Detect which cell encompasses the target text, then output its [X, Y] center coordinate. 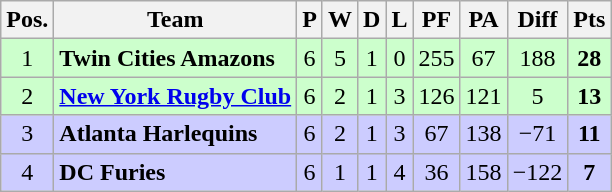
255 [436, 58]
−122 [538, 172]
DC Furies [176, 172]
158 [484, 172]
PF [436, 20]
W [340, 20]
Pts [590, 20]
Pos. [28, 20]
Team [176, 20]
New York Rugby Club [176, 96]
36 [436, 172]
0 [400, 58]
138 [484, 134]
P [310, 20]
188 [538, 58]
11 [590, 134]
Atlanta Harlequins [176, 134]
13 [590, 96]
−71 [538, 134]
PA [484, 20]
Twin Cities Amazons [176, 58]
121 [484, 96]
L [400, 20]
D [371, 20]
7 [590, 172]
28 [590, 58]
Diff [538, 20]
126 [436, 96]
